Return the [X, Y] coordinate for the center point of the cell that contains the specified text.  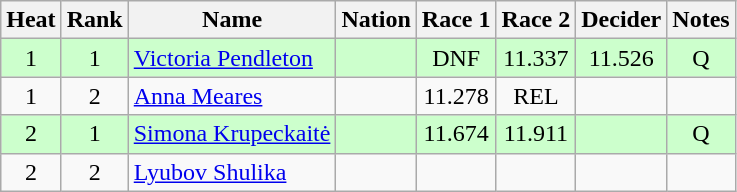
11.337 [536, 58]
Anna Meares [232, 96]
Nation [376, 20]
Notes [701, 20]
11.526 [622, 58]
Simona Krupeckaitė [232, 134]
Lyubov Shulika [232, 172]
Race 2 [536, 20]
DNF [456, 58]
Name [232, 20]
Victoria Pendleton [232, 58]
Decider [622, 20]
11.674 [456, 134]
11.278 [456, 96]
Race 1 [456, 20]
11.911 [536, 134]
Rank [94, 20]
Heat [31, 20]
REL [536, 96]
